From the cell containing the given text, extract its center point as (X, Y) coordinate. 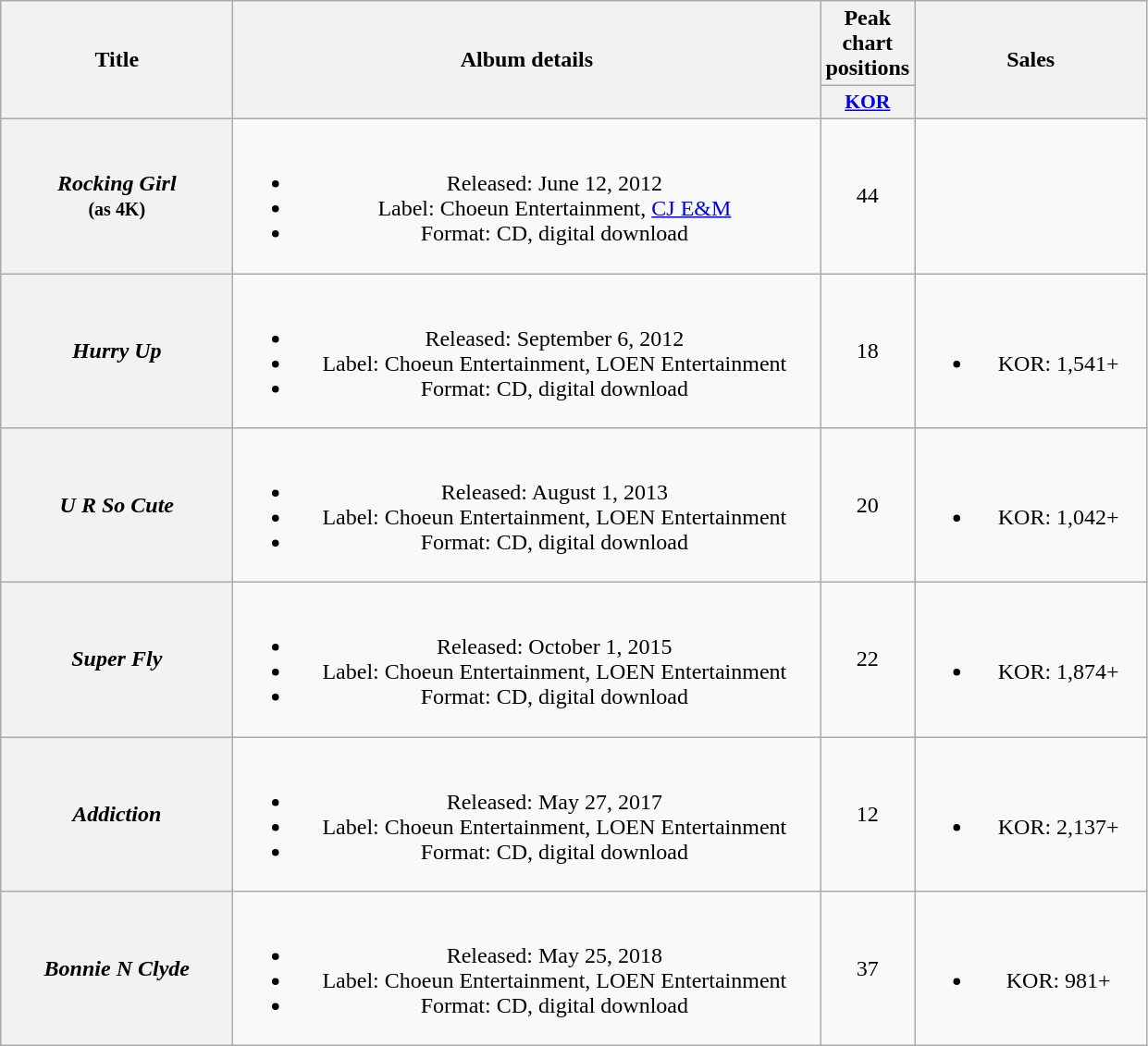
Peakchartpositions (868, 43)
20 (868, 505)
Addiction (117, 814)
KOR: 1,874+ (1031, 660)
22 (868, 660)
18 (868, 351)
44 (868, 196)
KOR: 981+ (1031, 969)
Hurry Up (117, 351)
12 (868, 814)
Sales (1031, 60)
KOR: 1,042+ (1031, 505)
Rocking Girl(as 4K) (117, 196)
Bonnie N Clyde (117, 969)
Released: May 27, 2017Label: Choeun Entertainment, LOEN EntertainmentFormat: CD, digital download (527, 814)
KOR: 2,137+ (1031, 814)
Released: June 12, 2012Label: Choeun Entertainment, CJ E&MFormat: CD, digital download (527, 196)
Released: September 6, 2012Label: Choeun Entertainment, LOEN EntertainmentFormat: CD, digital download (527, 351)
KOR (868, 103)
Released: May 25, 2018Label: Choeun Entertainment, LOEN EntertainmentFormat: CD, digital download (527, 969)
Released: October 1, 2015Label: Choeun Entertainment, LOEN EntertainmentFormat: CD, digital download (527, 660)
U R So Cute (117, 505)
Super Fly (117, 660)
Album details (527, 60)
KOR: 1,541+ (1031, 351)
Released: August 1, 2013Label: Choeun Entertainment, LOEN EntertainmentFormat: CD, digital download (527, 505)
37 (868, 969)
Title (117, 60)
